Find where the given text appears and provide that cell's center as [X, Y] coordinate. 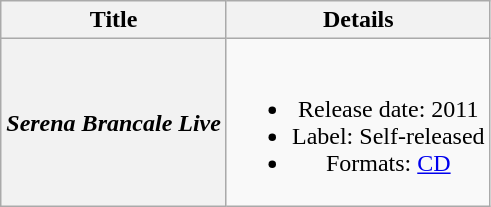
Release date: 2011Label: Self-releasedFormats: CD [358, 122]
Title [114, 20]
Details [358, 20]
Serena Brancale Live [114, 122]
